Capture the cell that displays the provided text and extract its [x, y] central coordinate. 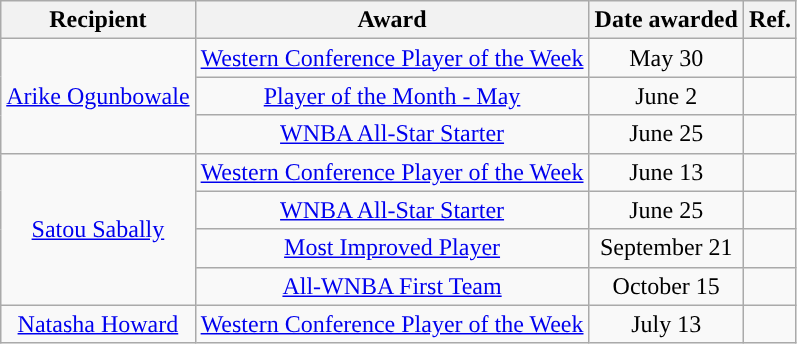
June 13 [666, 172]
Recipient [98, 20]
July 13 [666, 324]
Most Improved Player [392, 248]
October 15 [666, 286]
June 2 [666, 96]
Award [392, 20]
Satou Sabally [98, 229]
Arike Ogunbowale [98, 96]
Ref. [770, 20]
Date awarded [666, 20]
All-WNBA First Team [392, 286]
September 21 [666, 248]
Player of the Month - May [392, 96]
May 30 [666, 58]
Natasha Howard [98, 324]
